Locate the cell with the specified text and output its [x, y] center coordinate. 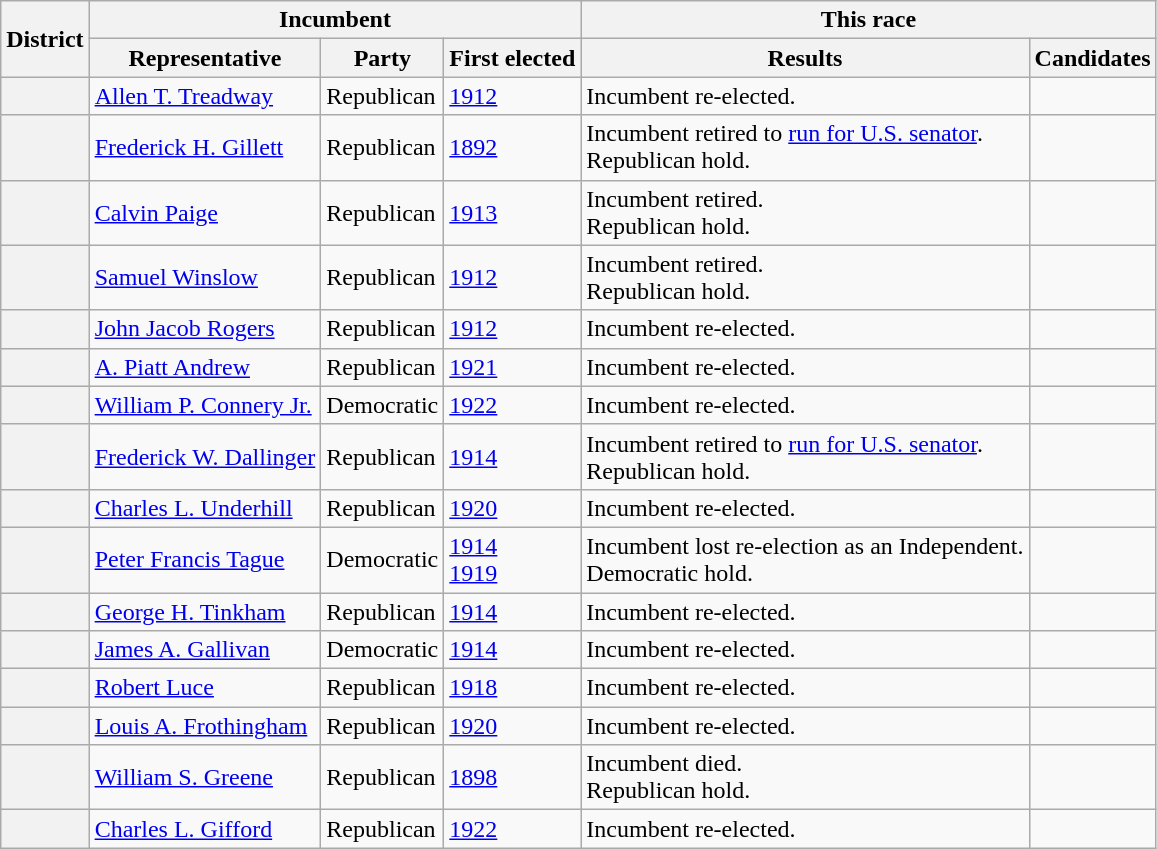
Charles L. Gifford [205, 829]
Louis A. Frothingham [205, 726]
Frederick H. Gillett [205, 148]
William P. Connery Jr. [205, 405]
19141919 [512, 560]
Candidates [1092, 58]
A. Piatt Andrew [205, 367]
Representative [205, 58]
Results [805, 58]
James A. Gallivan [205, 650]
Incumbent died.Republican hold. [805, 778]
Incumbent lost re-election as an Independent.Democratic hold. [805, 560]
William S. Greene [205, 778]
1921 [512, 367]
Allen T. Treadway [205, 96]
1892 [512, 148]
Charles L. Underhill [205, 508]
Frederick W. Dallinger [205, 456]
John Jacob Rogers [205, 329]
Incumbent [335, 20]
Samuel Winslow [205, 278]
This race [868, 20]
Robert Luce [205, 688]
George H. Tinkham [205, 611]
Party [382, 58]
1918 [512, 688]
Peter Francis Tague [205, 560]
District [45, 39]
1898 [512, 778]
1913 [512, 212]
Calvin Paige [205, 212]
First elected [512, 58]
